Find where the given text appears and provide that cell's center as (X, Y) coordinate. 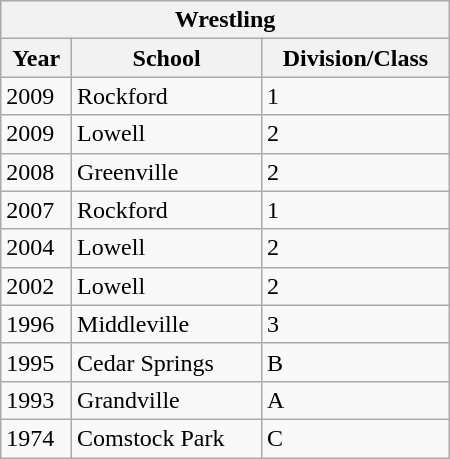
Grandville (167, 400)
Year (36, 58)
A (356, 400)
2008 (36, 172)
School (167, 58)
1995 (36, 362)
Wrestling (225, 20)
B (356, 362)
2007 (36, 210)
Greenville (167, 172)
C (356, 438)
Middleville (167, 324)
1996 (36, 324)
1993 (36, 400)
1974 (36, 438)
2004 (36, 248)
Comstock Park (167, 438)
2002 (36, 286)
Division/Class (356, 58)
3 (356, 324)
Cedar Springs (167, 362)
